Determine the (x, y) coordinate at the center of the cell enclosing the given text.  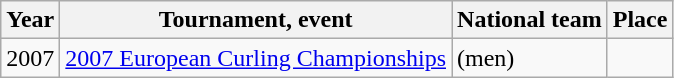
Tournament, event (256, 20)
Year (30, 20)
Place (640, 20)
(men) (530, 58)
2007 European Curling Championships (256, 58)
National team (530, 20)
2007 (30, 58)
